Return [X, Y] of the center of cell containing provided text 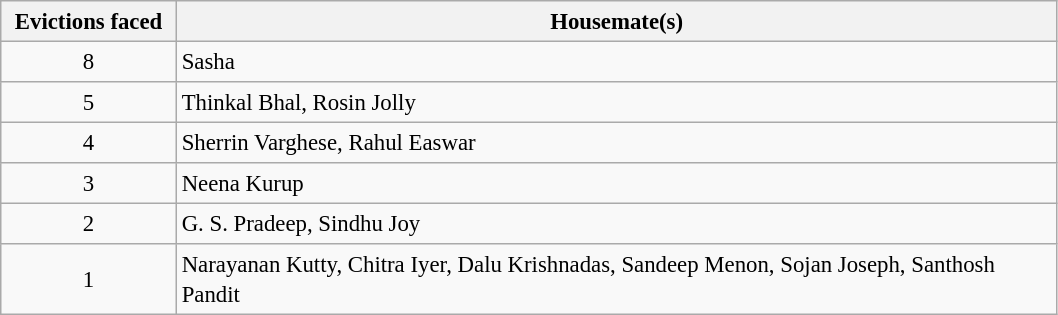
2 [89, 224]
4 [89, 144]
Evictions faced [89, 22]
8 [89, 62]
Sasha [616, 62]
G. S. Pradeep, Sindhu Joy [616, 224]
1 [89, 280]
Sherrin Varghese, Rahul Easwar [616, 144]
Housemate(s) [616, 22]
5 [89, 102]
3 [89, 184]
Neena Kurup [616, 184]
Thinkal Bhal, Rosin Jolly [616, 102]
Narayanan Kutty, Chitra Iyer, Dalu Krishnadas, Sandeep Menon, Sojan Joseph, Santhosh Pandit [616, 280]
